Scan for the cell matching the given text and deliver its [X, Y] coordinate at center. 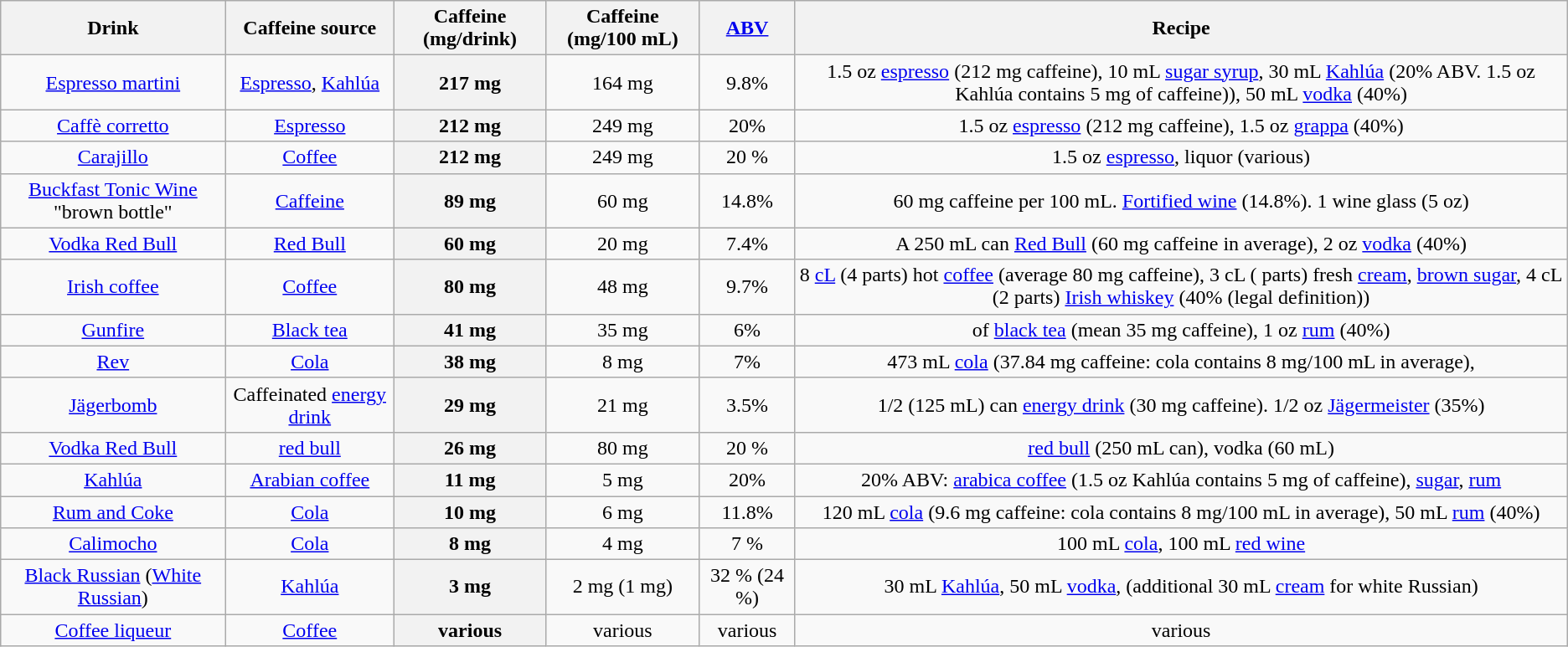
1.5 oz espresso (212 mg caffeine), 1.5 oz grappa (40%) [1181, 126]
14.8% [747, 201]
Espresso [310, 126]
Caffeine (mg/100 mL) [622, 28]
Caffeine (mg/drink) [471, 28]
100 mL cola, 100 mL red wine [1181, 544]
Caffè corretto [113, 126]
7.4% [747, 244]
Caffeinated energy drink [310, 405]
89 mg [471, 201]
Drink [113, 28]
20 mg [622, 244]
ABV [747, 28]
Black Russian (White Russian) [113, 588]
164 mg [622, 82]
Jägerbomb [113, 405]
A 250 mL can Red Bull (60 mg caffeine in average), 2 oz vodka (40%) [1181, 244]
21 mg [622, 405]
26 mg [471, 448]
1.5 oz espresso (212 mg caffeine), 10 mL sugar syrup, 30 mL Kahlúa (20% ABV. 1.5 oz Kahlúa contains 5 mg of caffeine)), 50 mL vodka (40%) [1181, 82]
2 mg (1 mg) [622, 588]
38 mg [471, 362]
7 % [747, 544]
6 mg [622, 511]
32 % (24 %) [747, 588]
Caffeine source [310, 28]
4 mg [622, 544]
29 mg [471, 405]
217 mg [471, 82]
red bull [310, 448]
473 mL cola (37.84 mg caffeine: cola contains 8 mg/100 mL in average), [1181, 362]
Rum and Coke [113, 511]
11.8% [747, 511]
1/2 (125 mL) can energy drink (30 mg caffeine). 1/2 oz Jägermeister (35%) [1181, 405]
Irish coffee [113, 286]
120 mL cola (9.6 mg caffeine: cola contains 8 mg/100 mL in average), 50 mL rum (40%) [1181, 511]
Black tea [310, 330]
41 mg [471, 330]
Espresso, Kahlúa [310, 82]
7% [747, 362]
Buckfast Tonic Wine "brown bottle" [113, 201]
20% ABV: arabica coffee (1.5 oz Kahlúa contains 5 mg of caffeine), sugar, rum [1181, 480]
1.5 oz espresso, liquor (various) [1181, 157]
Caffeine [310, 201]
9.7% [747, 286]
3 mg [471, 588]
6% [747, 330]
of black tea (mean 35 mg caffeine), 1 oz rum (40%) [1181, 330]
Red Bull [310, 244]
9.8% [747, 82]
35 mg [622, 330]
Calimocho [113, 544]
3.5% [747, 405]
Arabian coffee [310, 480]
Coffee liqueur [113, 630]
Espresso martini [113, 82]
Rev [113, 362]
10 mg [471, 511]
Carajillo [113, 157]
48 mg [622, 286]
11 mg [471, 480]
60 mg caffeine per 100 mL. Fortified wine (14.8%). 1 wine glass (5 oz) [1181, 201]
red bull (250 mL can), vodka (60 mL) [1181, 448]
5 mg [622, 480]
8 cL (4 parts) hot coffee (average 80 mg caffeine), 3 cL ( parts) fresh cream, brown sugar, 4 cL (2 parts) Irish whiskey (40% (legal definition)) [1181, 286]
Recipe [1181, 28]
30 mL Kahlúa, 50 mL vodka, (additional 30 mL cream for white Russian) [1181, 588]
Gunfire [113, 330]
